Provide the (X, Y) coordinate of the cell's center where the given text is located.  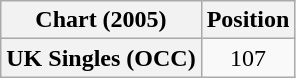
107 (248, 58)
Position (248, 20)
Chart (2005) (101, 20)
UK Singles (OCC) (101, 58)
